Scan for the cell matching the given text and deliver its (x, y) coordinate at center. 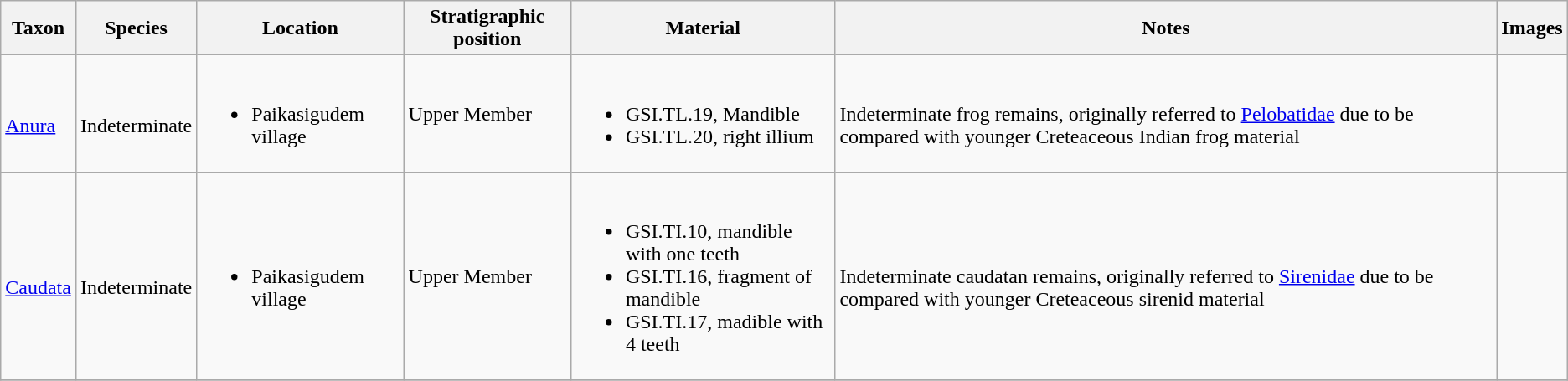
Material (703, 28)
Stratigraphic position (487, 28)
Caudata (39, 276)
GSI.TL.19, MandibleGSI.TL.20, right illium (703, 114)
Anura (39, 114)
Images (1532, 28)
Indeterminate frog remains, originally referred to Pelobatidae due to be compared with younger Creteaceous Indian frog material (1166, 114)
Indeterminate caudatan remains, originally referred to Sirenidae due to be compared with younger Creteaceous sirenid material (1166, 276)
Taxon (39, 28)
Species (136, 28)
Location (300, 28)
GSI.TI.10, mandible with one teethGSI.TI.16, fragment of mandibleGSI.TI.17, madible with 4 teeth (703, 276)
Notes (1166, 28)
